Provide the [x, y] coordinate of the cell's center where the given text is located.  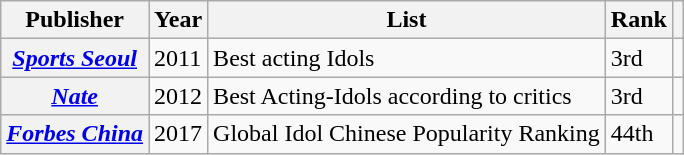
2017 [178, 134]
2011 [178, 58]
List [407, 20]
Publisher [75, 20]
Rank [638, 20]
Global Idol Chinese Popularity Ranking [407, 134]
Best Acting-Idols according to critics [407, 96]
Sports Seoul [75, 58]
Best acting Idols [407, 58]
44th [638, 134]
Year [178, 20]
Nate [75, 96]
Forbes China [75, 134]
2012 [178, 96]
